Scan for the cell matching the given text and deliver its [X, Y] coordinate at center. 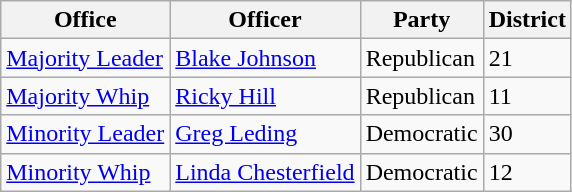
Ricky Hill [265, 96]
Majority Whip [86, 96]
Minority Leader [86, 134]
Linda Chesterfield [265, 172]
30 [527, 134]
Office [86, 20]
Greg Leding [265, 134]
12 [527, 172]
Majority Leader [86, 58]
Blake Johnson [265, 58]
District [527, 20]
Minority Whip [86, 172]
Officer [265, 20]
Party [422, 20]
11 [527, 96]
21 [527, 58]
